Scan for the cell matching the given text and deliver its (x, y) coordinate at center. 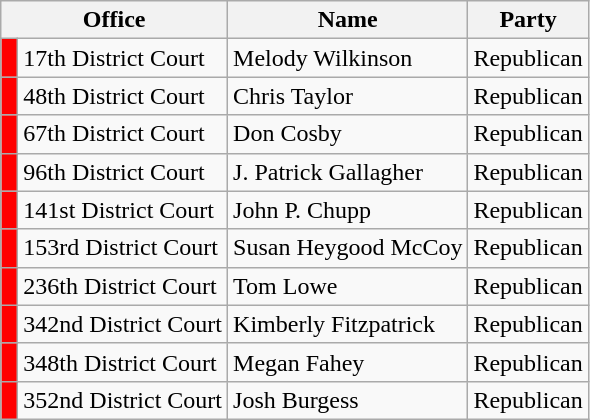
Kimberly Fitzpatrick (348, 324)
342nd District Court (123, 324)
John P. Chupp (348, 210)
Susan Heygood McCoy (348, 248)
Tom Lowe (348, 286)
236th District Court (123, 286)
153rd District Court (123, 248)
Don Cosby (348, 134)
J. Patrick Gallagher (348, 172)
48th District Court (123, 96)
Office (114, 20)
Melody Wilkinson (348, 58)
Josh Burgess (348, 400)
Party (528, 20)
Chris Taylor (348, 96)
17th District Court (123, 58)
67th District Court (123, 134)
Megan Fahey (348, 362)
96th District Court (123, 172)
348th District Court (123, 362)
Name (348, 20)
352nd District Court (123, 400)
141st District Court (123, 210)
